Extract the (x, y) coordinate from the center of the cell holding the provided text.  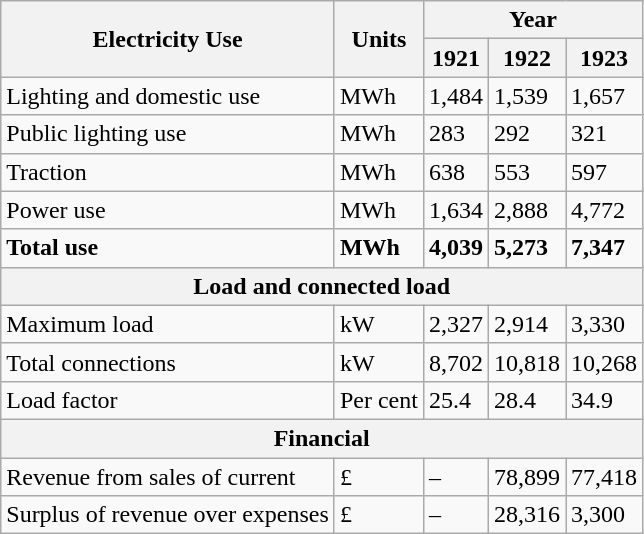
Load and connected load (322, 286)
321 (604, 134)
28.4 (526, 400)
292 (526, 134)
Traction (168, 172)
Power use (168, 210)
3,330 (604, 324)
Maximum load (168, 324)
Total use (168, 248)
Units (378, 39)
28,316 (526, 515)
Public lighting use (168, 134)
34.9 (604, 400)
283 (456, 134)
5,273 (526, 248)
7,347 (604, 248)
Total connections (168, 362)
Electricity Use (168, 39)
1,657 (604, 96)
Lighting and domestic use (168, 96)
77,418 (604, 477)
4,772 (604, 210)
553 (526, 172)
2,888 (526, 210)
2,914 (526, 324)
Load factor (168, 400)
638 (456, 172)
4,039 (456, 248)
Financial (322, 438)
Surplus of revenue over expenses (168, 515)
3,300 (604, 515)
25.4 (456, 400)
2,327 (456, 324)
1,634 (456, 210)
8,702 (456, 362)
1921 (456, 58)
Year (532, 20)
1923 (604, 58)
1,484 (456, 96)
597 (604, 172)
10,818 (526, 362)
1922 (526, 58)
Per cent (378, 400)
10,268 (604, 362)
78,899 (526, 477)
1,539 (526, 96)
Revenue from sales of current (168, 477)
